Pinpoint the cell where the given text exists, returning its (x, y) midpoint coordinate. 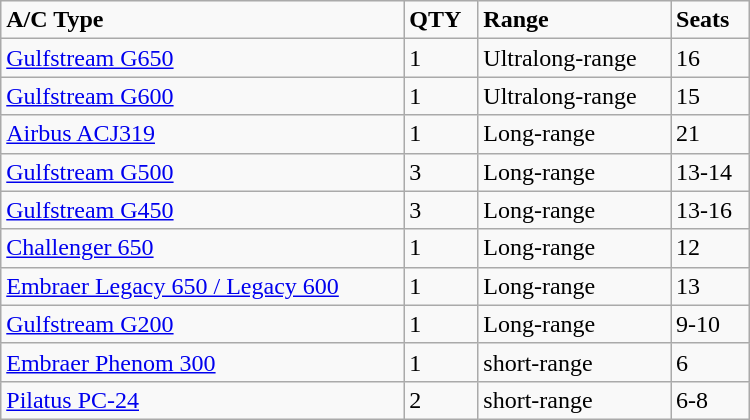
Challenger 650 (202, 248)
15 (710, 96)
13-16 (710, 210)
Gulfstream G500 (202, 172)
Pilatus PC-24 (202, 400)
QTY (441, 20)
Airbus ACJ319 (202, 134)
13-14 (710, 172)
Range (574, 20)
6 (710, 362)
Gulfstream G600 (202, 96)
12 (710, 248)
Gulfstream G650 (202, 58)
Seats (710, 20)
Gulfstream G450 (202, 210)
9-10 (710, 324)
Embraer Phenom 300 (202, 362)
A/C Type (202, 20)
21 (710, 134)
6-8 (710, 400)
Embraer Legacy 650 / Legacy 600 (202, 286)
2 (441, 400)
16 (710, 58)
13 (710, 286)
Gulfstream G200 (202, 324)
